Scan for the cell matching the given text and deliver its (X, Y) coordinate at center. 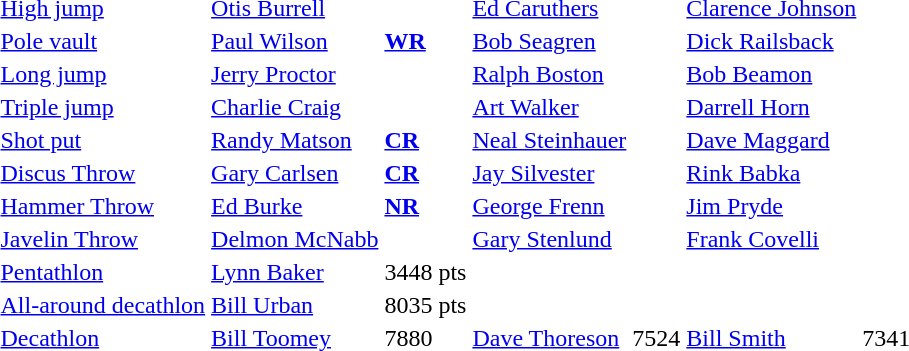
Jerry Proctor (295, 74)
3448 pts (426, 272)
Paul Wilson (295, 41)
Frank Covelli (772, 239)
Ralph Boston (550, 74)
Jay Silvester (550, 173)
Bob Seagren (550, 41)
Lynn Baker (295, 272)
8035 pts (426, 305)
Randy Matson (295, 140)
Charlie Craig (295, 107)
Bob Beamon (772, 74)
George Frenn (550, 206)
Neal Steinhauer (550, 140)
Art Walker (550, 107)
Ed Burke (295, 206)
Rink Babka (772, 173)
Jim Pryde (772, 206)
Dave Maggard (772, 140)
Darrell Horn (772, 107)
Dick Railsback (772, 41)
Bill Urban (295, 305)
Gary Carlsen (295, 173)
Gary Stenlund (550, 239)
WR (426, 41)
NR (426, 206)
Delmon McNabb (295, 239)
